Locate the cell with the specified text and output its [X, Y] center coordinate. 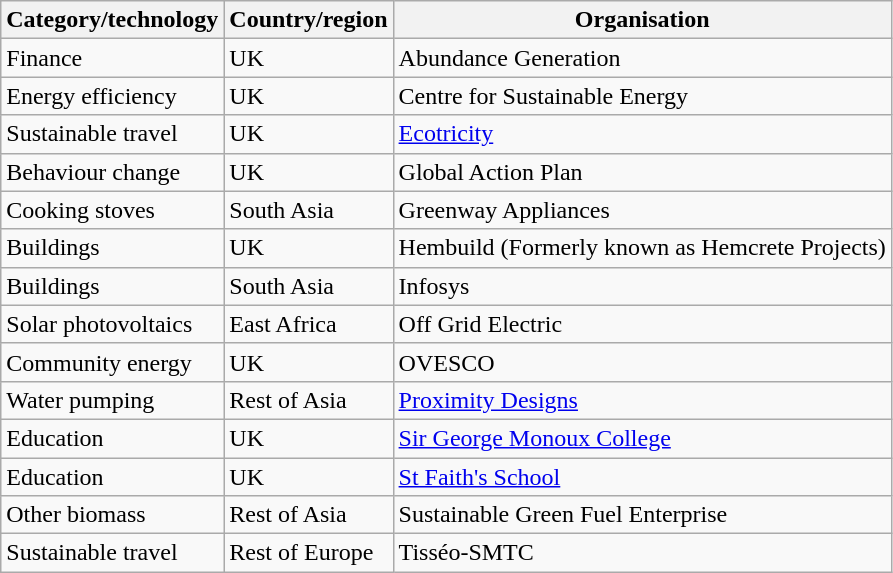
Off Grid Electric [642, 324]
Hembuild (Formerly known as Hemcrete Projects) [642, 248]
Sir George Monoux College [642, 438]
Organisation [642, 20]
East Africa [308, 324]
OVESCO [642, 362]
Country/region [308, 20]
St Faith's School [642, 477]
Water pumping [112, 400]
Cooking stoves [112, 210]
Sustainable Green Fuel Enterprise [642, 515]
Other biomass [112, 515]
Greenway Appliances [642, 210]
Centre for Sustainable Energy [642, 96]
Finance [112, 58]
Tisséo-SMTC [642, 553]
Community energy [112, 362]
Infosys [642, 286]
Behaviour change [112, 172]
Solar photovoltaics [112, 324]
Ecotricity [642, 134]
Category/technology [112, 20]
Abundance Generation [642, 58]
Rest of Europe [308, 553]
Proximity Designs [642, 400]
Global Action Plan [642, 172]
Energy efficiency [112, 96]
